Capture the cell that displays the provided text and extract its (X, Y) central coordinate. 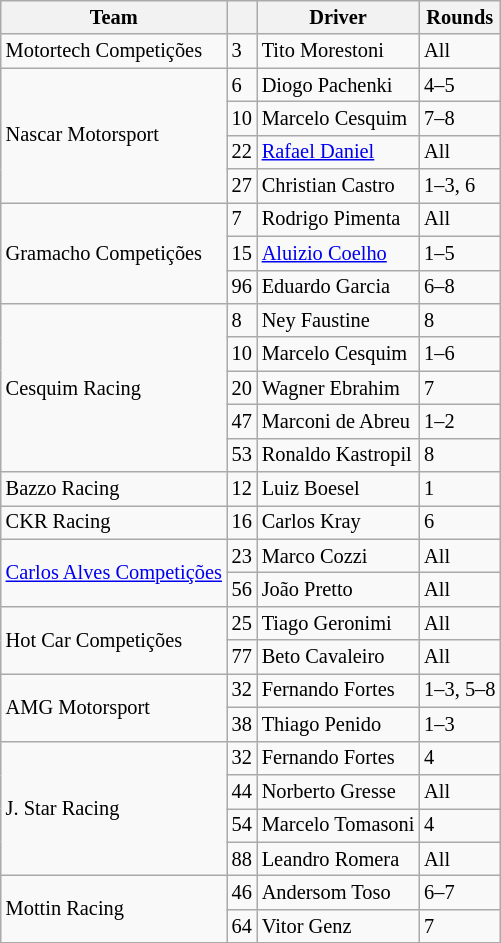
1–5 (460, 253)
Beto Cavaleiro (338, 657)
Gramacho Competições (114, 252)
7–8 (460, 118)
CKR Racing (114, 522)
77 (242, 657)
53 (242, 455)
64 (242, 926)
Christian Castro (338, 186)
Ronaldo Kastropil (338, 455)
1 (460, 489)
Bazzo Racing (114, 489)
22 (242, 152)
46 (242, 892)
Aluizio Coelho (338, 253)
3 (242, 51)
4–5 (460, 85)
Andersom Toso (338, 892)
20 (242, 388)
56 (242, 589)
Norberto Gresse (338, 791)
Marcelo Tomasoni (338, 825)
38 (242, 724)
1–3 (460, 724)
Hot Car Competições (114, 640)
Wagner Ebrahim (338, 388)
Carlos Alves Competições (114, 572)
54 (242, 825)
Tiago Geronimi (338, 623)
Rafael Daniel (338, 152)
Ney Faustine (338, 320)
Motortech Competições (114, 51)
6–8 (460, 287)
Leandro Romera (338, 859)
Team (114, 17)
96 (242, 287)
Cesquim Racing (114, 387)
Eduardo Garcia (338, 287)
J. Star Racing (114, 808)
Tito Morestoni (338, 51)
44 (242, 791)
15 (242, 253)
1–2 (460, 421)
12 (242, 489)
1–6 (460, 354)
25 (242, 623)
Carlos Kray (338, 522)
88 (242, 859)
AMG Motorsport (114, 706)
Nascar Motorsport (114, 136)
Diogo Pachenki (338, 85)
João Pretto (338, 589)
23 (242, 556)
Rounds (460, 17)
1–3, 5–8 (460, 690)
Rodrigo Pimenta (338, 219)
Marconi de Abreu (338, 421)
Marco Cozzi (338, 556)
6–7 (460, 892)
1–3, 6 (460, 186)
Thiago Penido (338, 724)
Mottin Racing (114, 908)
27 (242, 186)
Vitor Genz (338, 926)
16 (242, 522)
Luiz Boesel (338, 489)
47 (242, 421)
Driver (338, 17)
